Capture the cell that displays the provided text and extract its [X, Y] central coordinate. 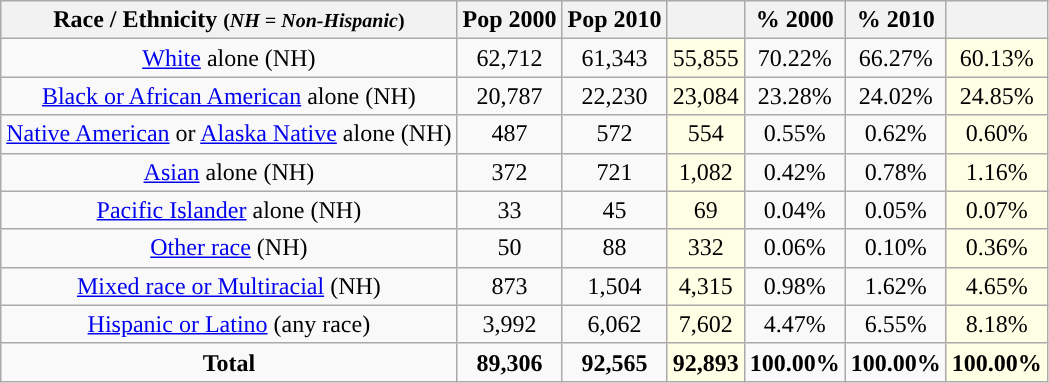
Mixed race or Multiracial (NH) [229, 286]
89,306 [510, 362]
0.62% [896, 134]
24.02% [896, 96]
0.36% [996, 248]
6,062 [614, 324]
487 [510, 134]
0.10% [896, 248]
1,504 [614, 286]
Race / Ethnicity (NH = Non-Hispanic) [229, 20]
22,230 [614, 96]
0.06% [794, 248]
873 [510, 286]
0.07% [996, 210]
% 2000 [794, 20]
0.05% [896, 210]
Other race (NH) [229, 248]
Black or African American alone (NH) [229, 96]
3,992 [510, 324]
4.65% [996, 286]
0.98% [794, 286]
Pacific Islander alone (NH) [229, 210]
Pop 2000 [510, 20]
33 [510, 210]
Hispanic or Latino (any race) [229, 324]
62,712 [510, 58]
Asian alone (NH) [229, 172]
66.27% [896, 58]
92,893 [706, 362]
50 [510, 248]
Pop 2010 [614, 20]
1.62% [896, 286]
572 [614, 134]
60.13% [996, 58]
372 [510, 172]
Total [229, 362]
0.04% [794, 210]
88 [614, 248]
0.78% [896, 172]
White alone (NH) [229, 58]
55,855 [706, 58]
4,315 [706, 286]
20,787 [510, 96]
70.22% [794, 58]
24.85% [996, 96]
61,343 [614, 58]
721 [614, 172]
332 [706, 248]
45 [614, 210]
Native American or Alaska Native alone (NH) [229, 134]
7,602 [706, 324]
554 [706, 134]
69 [706, 210]
8.18% [996, 324]
1.16% [996, 172]
0.55% [794, 134]
1,082 [706, 172]
6.55% [896, 324]
0.60% [996, 134]
23,084 [706, 96]
4.47% [794, 324]
0.42% [794, 172]
% 2010 [896, 20]
23.28% [794, 96]
92,565 [614, 362]
